Determine the (X, Y) coordinate at the center of the cell enclosing the given text.  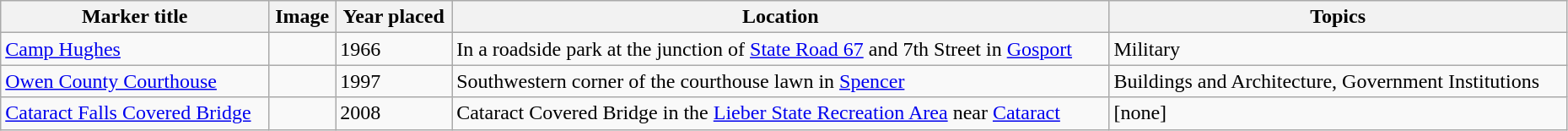
Military (1338, 49)
Image (302, 17)
[none] (1338, 113)
Owen County Courthouse (135, 81)
Southwestern corner of the courthouse lawn in Spencer (781, 81)
1997 (394, 81)
2008 (394, 113)
Year placed (394, 17)
Topics (1338, 17)
Location (781, 17)
Cataract Covered Bridge in the Lieber State Recreation Area near Cataract (781, 113)
Cataract Falls Covered Bridge (135, 113)
Buildings and Architecture, Government Institutions (1338, 81)
Camp Hughes (135, 49)
Marker title (135, 17)
1966 (394, 49)
In a roadside park at the junction of State Road 67 and 7th Street in Gosport (781, 49)
